Find where the given text appears and provide that cell's center as [X, Y] coordinate. 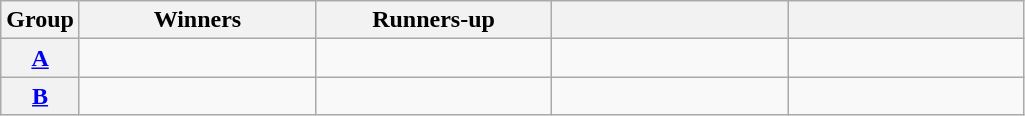
Runners-up [433, 20]
B [40, 96]
Group [40, 20]
A [40, 58]
Winners [197, 20]
